Determine the [x, y] coordinate at the center of the cell enclosing the given text.  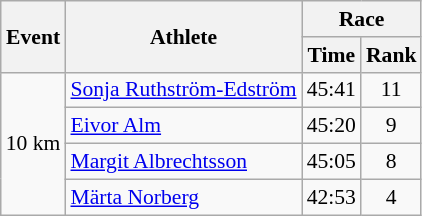
Race [362, 19]
Rank [392, 55]
Margit Albrechtsson [183, 162]
42:53 [332, 197]
9 [392, 126]
Athlete [183, 36]
10 km [34, 143]
45:20 [332, 126]
Time [332, 55]
Sonja Ruthström-Edström [183, 90]
4 [392, 197]
Event [34, 36]
8 [392, 162]
45:05 [332, 162]
Eivor Alm [183, 126]
Märta Norberg [183, 197]
45:41 [332, 90]
11 [392, 90]
